Pinpoint the cell where the given text exists, returning its [x, y] midpoint coordinate. 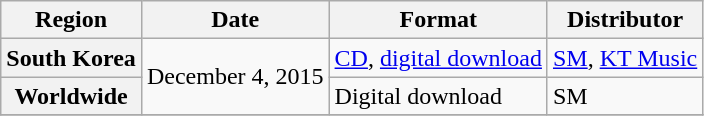
SM, KT Music [624, 58]
CD, digital download [438, 58]
December 4, 2015 [235, 77]
SM [624, 96]
Date [235, 20]
Format [438, 20]
Region [72, 20]
Worldwide [72, 96]
Digital download [438, 96]
Distributor [624, 20]
South Korea [72, 58]
